Capture the cell that displays the provided text and extract its [X, Y] central coordinate. 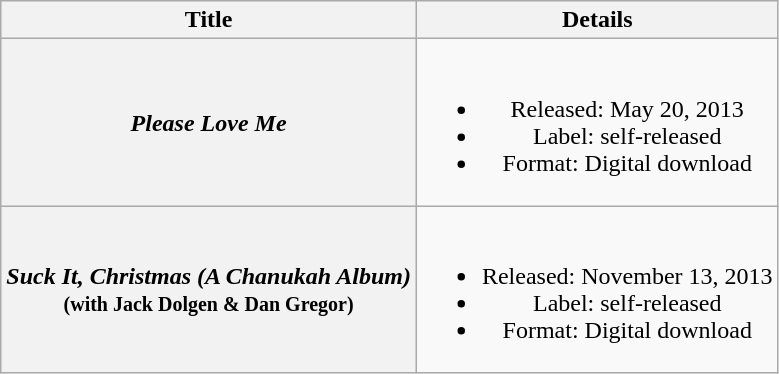
Released: November 13, 2013Label: self-releasedFormat: Digital download [597, 290]
Please Love Me [209, 122]
Released: May 20, 2013Label: self-releasedFormat: Digital download [597, 122]
Title [209, 20]
Suck It, Christmas (A Chanukah Album)(with Jack Dolgen & Dan Gregor) [209, 290]
Details [597, 20]
